Scan for the cell matching the given text and deliver its [X, Y] coordinate at center. 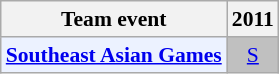
Southeast Asian Games [114, 55]
Team event [114, 19]
2011 [253, 19]
S [253, 55]
